Locate the cell with the specified text and output its [X, Y] center coordinate. 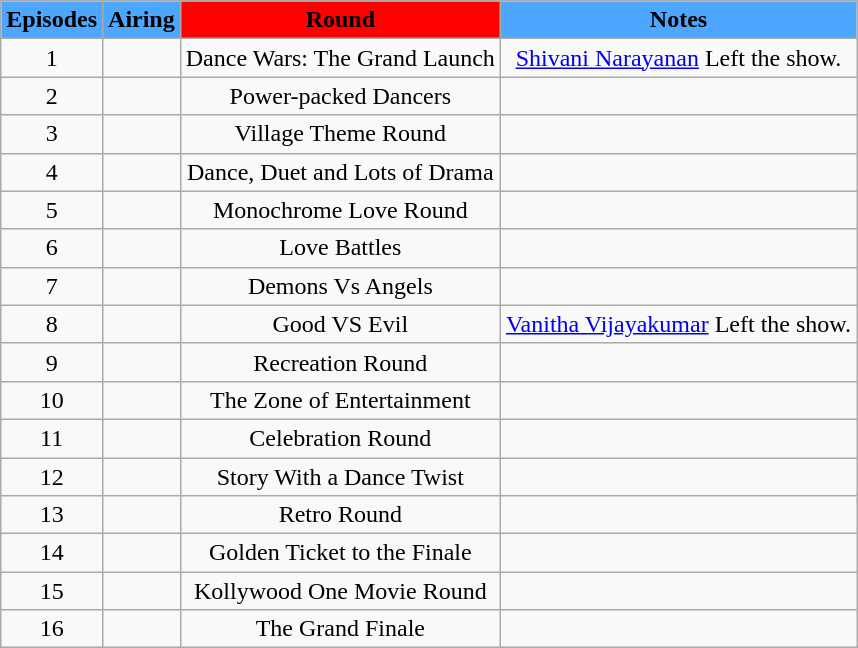
Retro Round [340, 515]
Demons Vs Angels [340, 286]
15 [52, 591]
10 [52, 400]
Celebration Round [340, 438]
Episodes [52, 20]
1 [52, 58]
7 [52, 286]
3 [52, 134]
13 [52, 515]
Round [340, 20]
4 [52, 172]
8 [52, 324]
Story With a Dance Twist [340, 477]
Recreation Round [340, 362]
Village Theme Round [340, 134]
The Zone of Entertainment [340, 400]
Dance Wars: The Grand Launch [340, 58]
Good VS Evil [340, 324]
Notes [678, 20]
Kollywood One Movie Round [340, 591]
The Grand Finale [340, 629]
12 [52, 477]
11 [52, 438]
16 [52, 629]
14 [52, 553]
6 [52, 248]
Monochrome Love Round [340, 210]
Vanitha Vijayakumar Left the show. [678, 324]
Love Battles [340, 248]
Airing [142, 20]
2 [52, 96]
Dance, Duet and Lots of Drama [340, 172]
5 [52, 210]
Golden Ticket to the Finale [340, 553]
9 [52, 362]
Shivani Narayanan Left the show. [678, 58]
Power-packed Dancers [340, 96]
